Pinpoint the cell where the given text exists, returning its [x, y] midpoint coordinate. 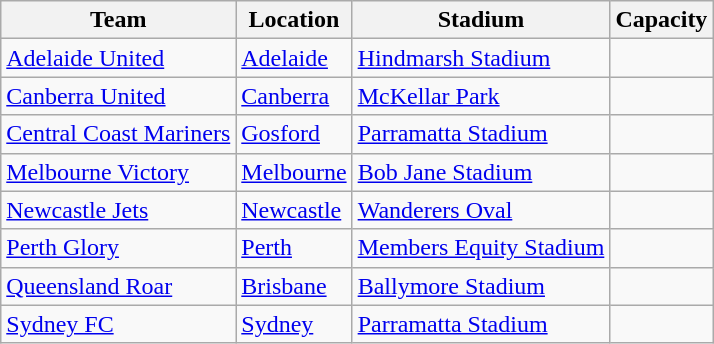
Melbourne Victory [118, 172]
Sydney [294, 324]
McKellar Park [481, 96]
Newcastle [294, 210]
Bob Jane Stadium [481, 172]
Queensland Roar [118, 286]
Perth [294, 248]
Melbourne [294, 172]
Members Equity Stadium [481, 248]
Adelaide [294, 58]
Hindmarsh Stadium [481, 58]
Sydney FC [118, 324]
Perth Glory [118, 248]
Ballymore Stadium [481, 286]
Adelaide United [118, 58]
Stadium [481, 20]
Central Coast Mariners [118, 134]
Canberra United [118, 96]
Canberra [294, 96]
Capacity [662, 20]
Team [118, 20]
Wanderers Oval [481, 210]
Location [294, 20]
Brisbane [294, 286]
Gosford [294, 134]
Newcastle Jets [118, 210]
